Return [X, Y] of the center of cell containing provided text 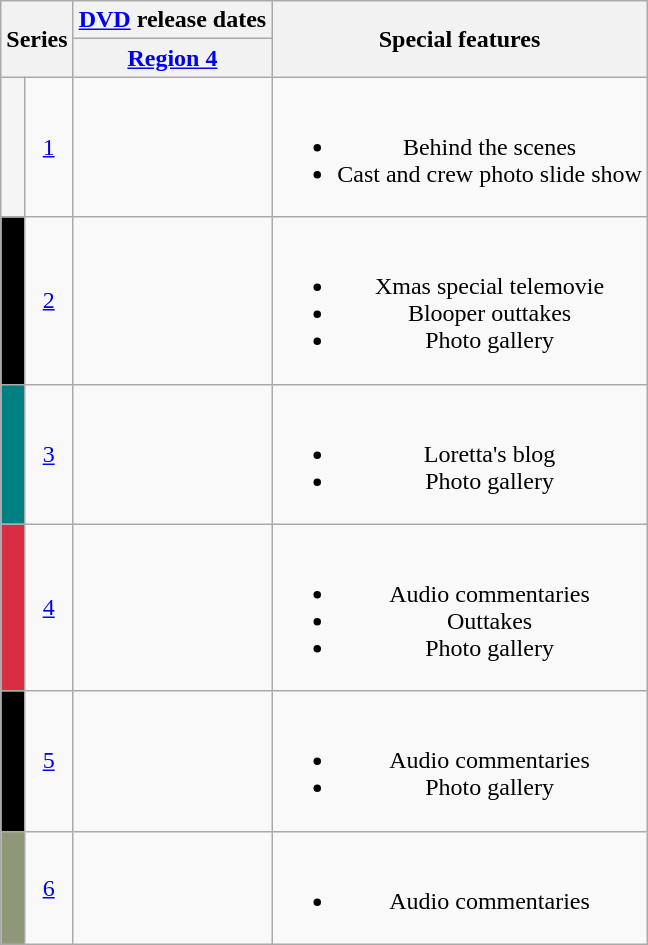
Audio commentaries [460, 888]
Loretta's blogPhoto gallery [460, 454]
Audio commentariesOuttakesPhoto gallery [460, 608]
Series [37, 39]
5 [48, 761]
Region 4 [172, 58]
6 [48, 888]
3 [48, 454]
DVD release dates [172, 20]
2 [48, 300]
Behind the scenesCast and crew photo slide show [460, 147]
Audio commentariesPhoto gallery [460, 761]
Special features [460, 39]
Xmas special telemovieBlooper outtakesPhoto gallery [460, 300]
1 [48, 147]
4 [48, 608]
